Search for the cell housing the specified text and yield its [x, y] center coordinate. 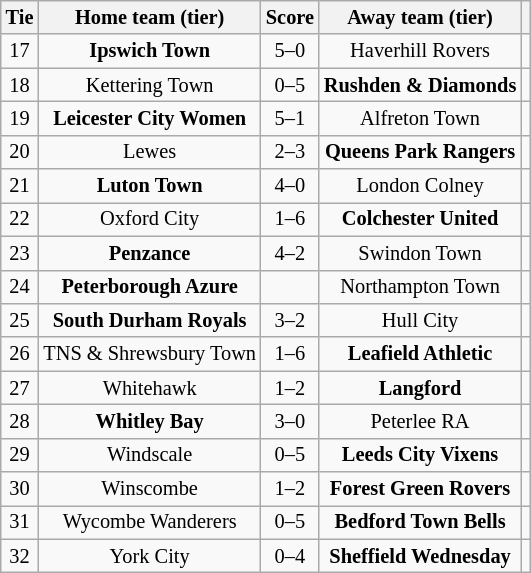
0–4 [290, 556]
30 [20, 489]
29 [20, 455]
5–0 [290, 51]
26 [20, 354]
Hull City [420, 320]
Forest Green Rovers [420, 489]
Ipswich Town [150, 51]
Swindon Town [420, 253]
32 [20, 556]
19 [20, 118]
Tie [20, 17]
Peterlee RA [420, 421]
4–0 [290, 186]
2–3 [290, 152]
27 [20, 388]
Rushden & Diamonds [420, 85]
Sheffield Wednesday [420, 556]
York City [150, 556]
Leafield Athletic [420, 354]
Winscombe [150, 489]
Penzance [150, 253]
22 [20, 219]
3–0 [290, 421]
Whitehawk [150, 388]
Haverhill Rovers [420, 51]
Whitley Bay [150, 421]
Langford [420, 388]
Colchester United [420, 219]
Bedford Town Bells [420, 522]
25 [20, 320]
3–2 [290, 320]
Northampton Town [420, 287]
Leicester City Women [150, 118]
South Durham Royals [150, 320]
21 [20, 186]
Queens Park Rangers [420, 152]
Home team (tier) [150, 17]
18 [20, 85]
Away team (tier) [420, 17]
TNS & Shrewsbury Town [150, 354]
Alfreton Town [420, 118]
28 [20, 421]
24 [20, 287]
Kettering Town [150, 85]
Wycombe Wanderers [150, 522]
Luton Town [150, 186]
23 [20, 253]
17 [20, 51]
Windscale [150, 455]
Lewes [150, 152]
31 [20, 522]
Peterborough Azure [150, 287]
Leeds City Vixens [420, 455]
4–2 [290, 253]
Score [290, 17]
20 [20, 152]
5–1 [290, 118]
London Colney [420, 186]
Oxford City [150, 219]
